Determine the (x, y) coordinate at the center of the cell enclosing the given text.  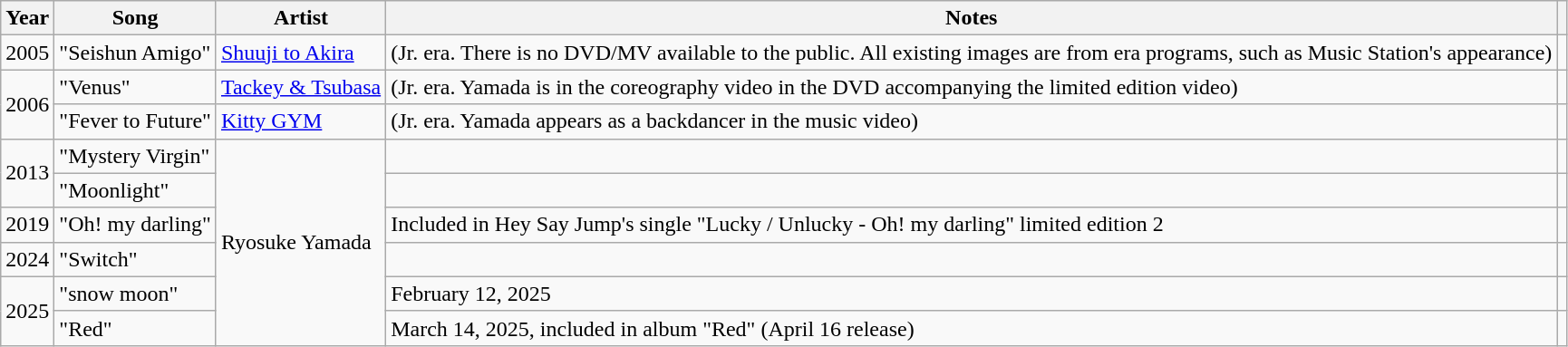
Year (27, 18)
Song (136, 18)
"Venus" (136, 87)
"Switch" (136, 259)
Notes (972, 18)
March 14, 2025, included in album "Red" (April 16 release) (972, 328)
"Red" (136, 328)
2019 (27, 225)
"snow moon" (136, 294)
"Mystery Virgin" (136, 156)
Ryosuke Yamada (301, 242)
(Jr. era. There is no DVD/MV available to the public. All existing images are from era programs, such as Music Station's appearance) (972, 53)
February 12, 2025 (972, 294)
Tackey & Tsubasa (301, 87)
(Jr. era. Yamada is in the coreography video in the DVD accompanying the limited edition video) (972, 87)
Included in Hey Say Jump's single "Lucky / Unlucky - Oh! my darling" limited edition 2 (972, 225)
2025 (27, 311)
"Moonlight" (136, 190)
(Jr. era. Yamada appears as a backdancer in the music video) (972, 121)
Kitty GYM (301, 121)
"Fever to Future" (136, 121)
Shuuji to Akira (301, 53)
2006 (27, 104)
Artist (301, 18)
2013 (27, 173)
2005 (27, 53)
"Oh! my darling" (136, 225)
2024 (27, 259)
"Seishun Amigo" (136, 53)
